Detect which cell encompasses the target text, then output its (x, y) center coordinate. 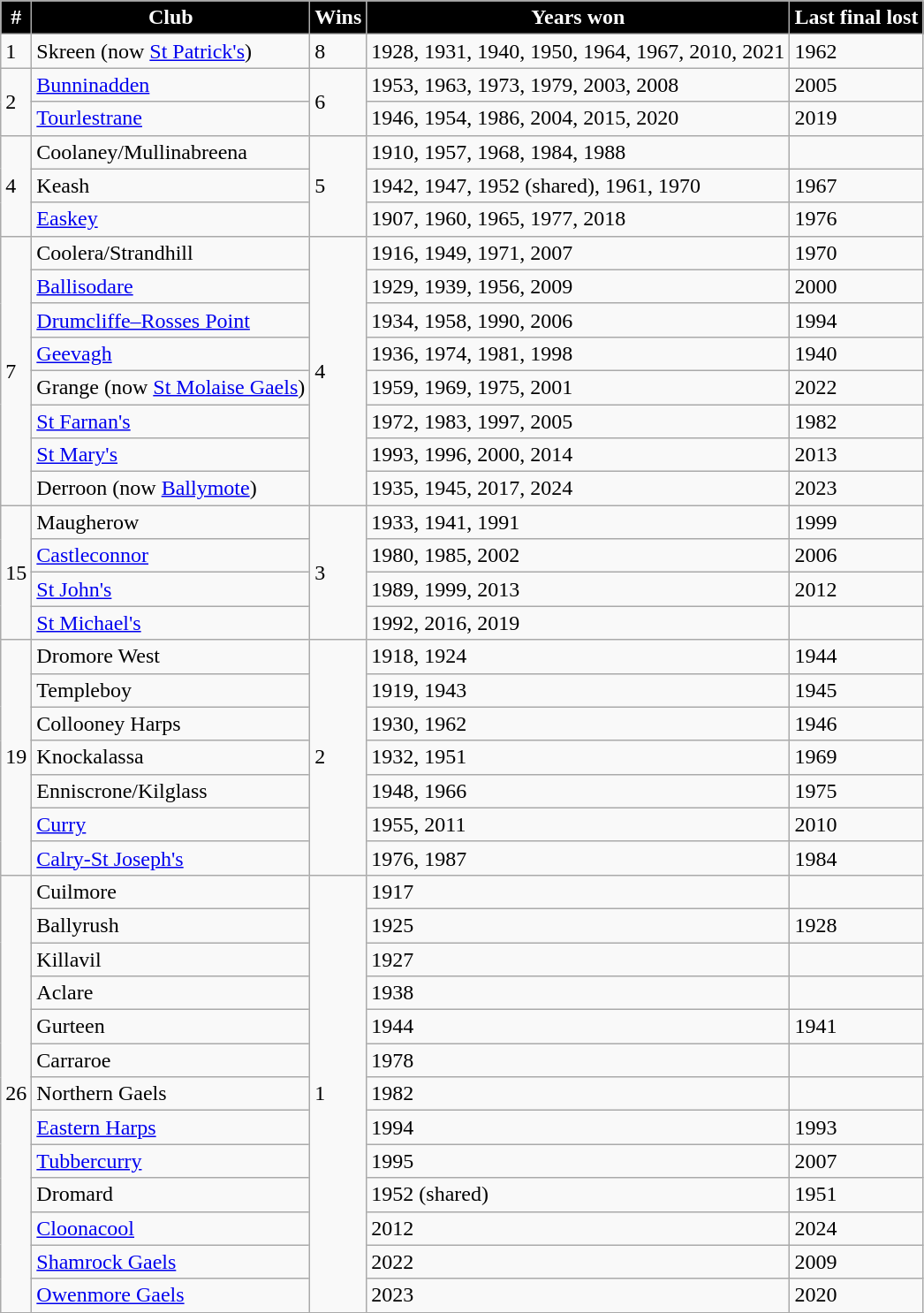
26 (16, 1094)
Wins (338, 18)
1993 (857, 1127)
Templeboy (171, 690)
St Farnan's (171, 421)
19 (16, 757)
1989, 1999, 2013 (578, 589)
1946 (857, 724)
1930, 1962 (578, 724)
1945 (857, 690)
Cloonacool (171, 1228)
Northern Gaels (171, 1094)
Club (171, 18)
1928 (857, 925)
Tubbercurry (171, 1161)
1933, 1941, 1991 (578, 522)
1918, 1924 (578, 656)
1993, 1996, 2000, 2014 (578, 455)
1999 (857, 522)
1951 (857, 1195)
1916, 1949, 1971, 2007 (578, 253)
1938 (578, 993)
Curry (171, 824)
1935, 1945, 2017, 2024 (578, 489)
Eastern Harps (171, 1127)
Bunninadden (171, 85)
Maugherow (171, 522)
1941 (857, 1027)
1959, 1969, 1975, 2001 (578, 387)
Years won (578, 18)
2005 (857, 85)
Geevagh (171, 353)
1929, 1939, 1956, 2009 (578, 286)
1936, 1974, 1981, 1998 (578, 353)
1910, 1957, 1968, 1984, 1988 (578, 152)
Dromard (171, 1195)
1925 (578, 925)
Skreen (now St Patrick's) (171, 51)
1928, 1931, 1940, 1950, 1964, 1967, 2010, 2021 (578, 51)
Knockalassa (171, 757)
1917 (578, 892)
# (16, 18)
Ballisodare (171, 286)
St John's (171, 589)
Grange (now St Molaise Gaels) (171, 387)
Gurteen (171, 1027)
Easkey (171, 219)
1972, 1983, 1997, 2005 (578, 421)
1978 (578, 1060)
1962 (857, 51)
Castleconnor (171, 556)
Collooney Harps (171, 724)
15 (16, 573)
Shamrock Gaels (171, 1262)
1919, 1943 (578, 690)
1942, 1947, 1952 (shared), 1961, 1970 (578, 186)
1934, 1958, 1990, 2006 (578, 320)
1995 (578, 1161)
2024 (857, 1228)
Tourlestrane (171, 118)
2020 (857, 1295)
Cuilmore (171, 892)
1975 (857, 791)
1948, 1966 (578, 791)
Last final lost (857, 18)
1955, 2011 (578, 824)
2006 (857, 556)
1984 (857, 858)
1927 (578, 959)
1976, 1987 (578, 858)
St Mary's (171, 455)
Enniscrone/Kilglass (171, 791)
Ballyrush (171, 925)
1946, 1954, 1986, 2004, 2015, 2020 (578, 118)
1952 (shared) (578, 1195)
1980, 1985, 2002 (578, 556)
1967 (857, 186)
Dromore West (171, 656)
Killavil (171, 959)
1953, 1963, 1973, 1979, 2003, 2008 (578, 85)
1970 (857, 253)
Coolaney/Mullinabreena (171, 152)
Owenmore Gaels (171, 1295)
1992, 2016, 2019 (578, 623)
8 (338, 51)
2000 (857, 286)
2013 (857, 455)
1932, 1951 (578, 757)
Carraroe (171, 1060)
1969 (857, 757)
Drumcliffe–Rosses Point (171, 320)
Coolera/Strandhill (171, 253)
2019 (857, 118)
7 (16, 370)
2007 (857, 1161)
St Michael's (171, 623)
Derroon (now Ballymote) (171, 489)
1907, 1960, 1965, 1977, 2018 (578, 219)
2010 (857, 824)
1976 (857, 219)
5 (338, 186)
Aclare (171, 993)
Calry-St Joseph's (171, 858)
6 (338, 102)
3 (338, 573)
Keash (171, 186)
1940 (857, 353)
2009 (857, 1262)
